Identify which cell holds the provided text, then report its [X, Y] central coordinate. 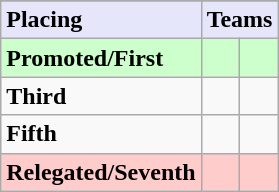
Relegated/Seventh [101, 172]
Placing [101, 20]
Fifth [101, 134]
Teams [240, 20]
Third [101, 96]
Promoted/First [101, 58]
